Output the [X, Y] coordinate of the center of the cell containing the given text.  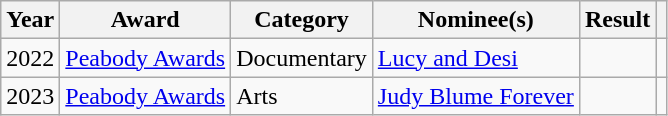
Documentary [302, 58]
2023 [30, 96]
Arts [302, 96]
Judy Blume Forever [476, 96]
Category [302, 20]
2022 [30, 58]
Year [30, 20]
Result [617, 20]
Nominee(s) [476, 20]
Award [146, 20]
Lucy and Desi [476, 58]
